Extract the (x, y) coordinate from the center of the cell holding the provided text.  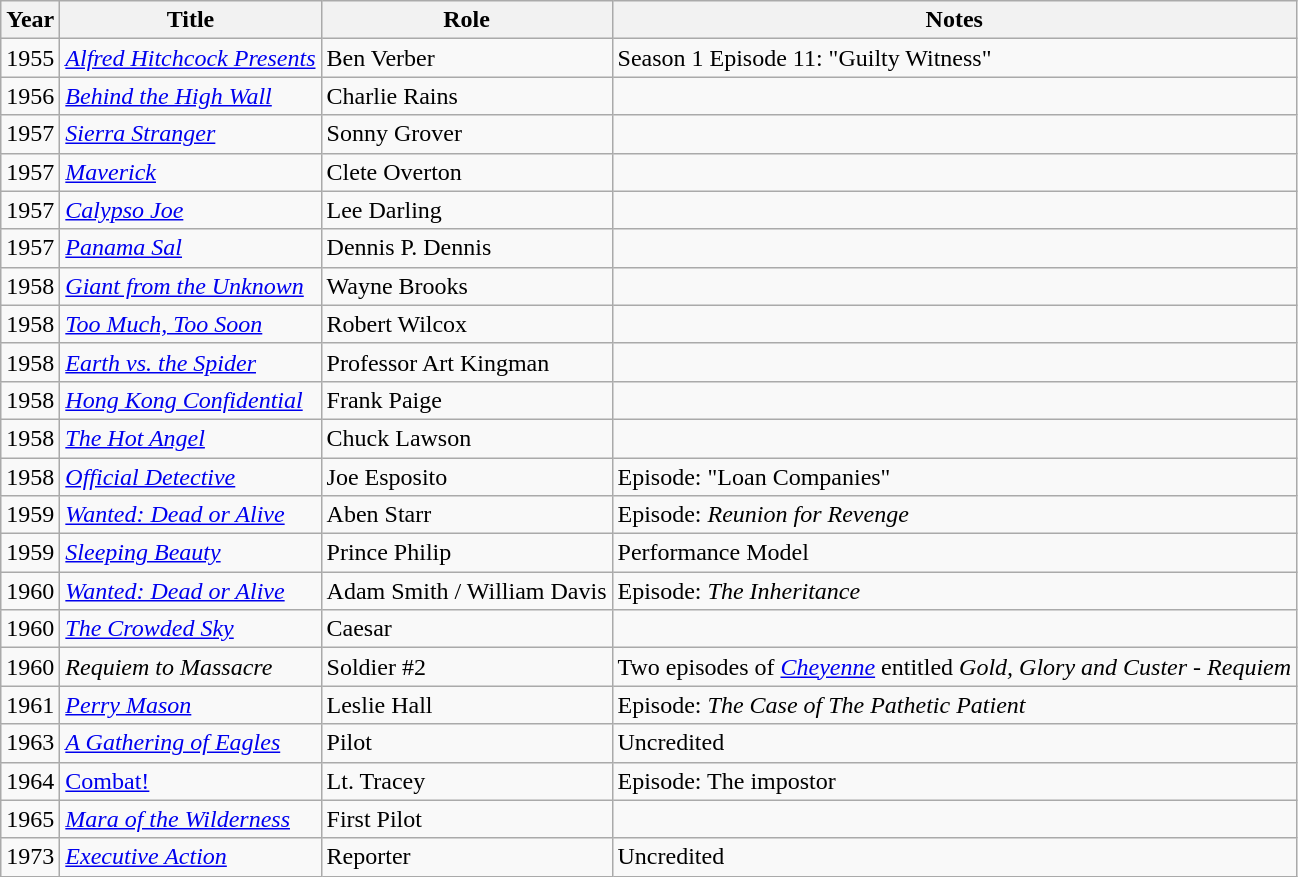
Earth vs. the Spider (190, 362)
Lee Darling (466, 210)
Perry Mason (190, 705)
Episode: The Case of The Pathetic Patient (954, 705)
Joe Esposito (466, 477)
Year (30, 20)
Alfred Hitchcock Presents (190, 58)
Chuck Lawson (466, 438)
Leslie Hall (466, 705)
Notes (954, 20)
A Gathering of Eagles (190, 743)
1955 (30, 58)
Role (466, 20)
1973 (30, 857)
Reporter (466, 857)
Combat! (190, 781)
Episode: "Loan Companies" (954, 477)
1964 (30, 781)
1961 (30, 705)
Lt. Tracey (466, 781)
Calypso Joe (190, 210)
Requiem to Massacre (190, 667)
Frank Paige (466, 400)
The Hot Angel (190, 438)
Maverick (190, 172)
Adam Smith / William Davis (466, 591)
Soldier #2 (466, 667)
Caesar (466, 629)
Sleeping Beauty (190, 553)
Performance Model (954, 553)
Episode: The Inheritance (954, 591)
Professor Art Kingman (466, 362)
Ben Verber (466, 58)
Giant from the Unknown (190, 286)
The Crowded Sky (190, 629)
Season 1 Episode 11: "Guilty Witness" (954, 58)
Too Much, Too Soon (190, 324)
Sonny Grover (466, 134)
Dennis P. Dennis (466, 248)
Two episodes of Cheyenne entitled Gold, Glory and Custer - Requiem (954, 667)
Hong Kong Confidential (190, 400)
1956 (30, 96)
Mara of the Wilderness (190, 819)
Prince Philip (466, 553)
Executive Action (190, 857)
Behind the High Wall (190, 96)
1965 (30, 819)
Episode: Reunion for Revenge (954, 515)
1963 (30, 743)
Robert Wilcox (466, 324)
Pilot (466, 743)
Title (190, 20)
Episode: The impostor (954, 781)
Official Detective (190, 477)
Charlie Rains (466, 96)
Clete Overton (466, 172)
Panama Sal (190, 248)
Sierra Stranger (190, 134)
Wayne Brooks (466, 286)
First Pilot (466, 819)
Aben Starr (466, 515)
